Return the (x, y) coordinate for the center point of the cell that contains the specified text.  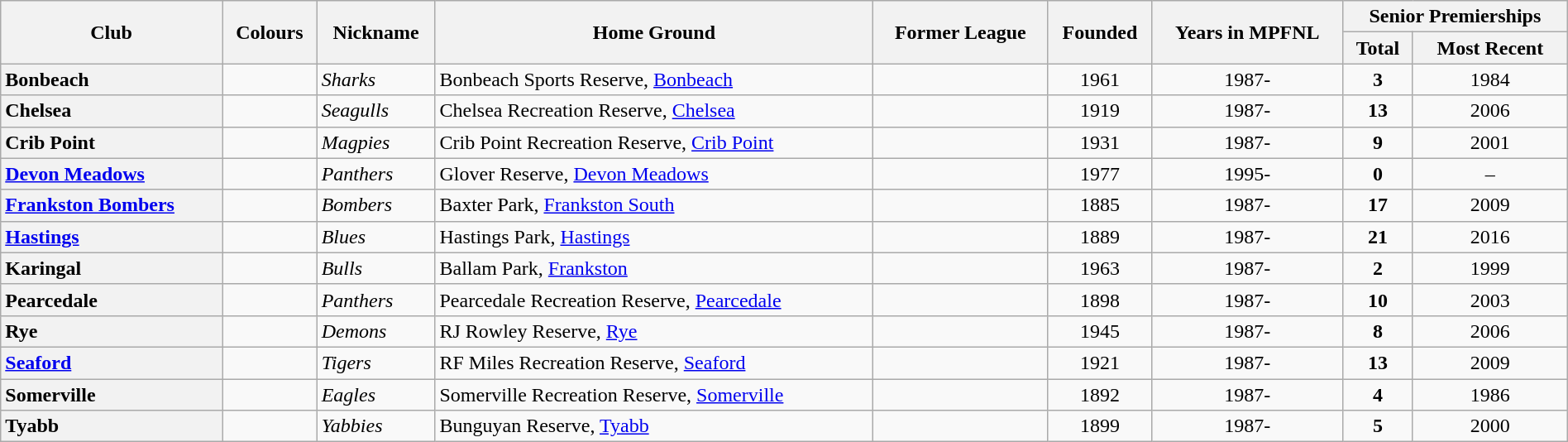
10 (1378, 300)
2 (1378, 268)
Hastings Park, Hastings (654, 237)
Pearcedale Recreation Reserve, Pearcedale (654, 300)
Devon Meadows (112, 174)
Yabbies (375, 426)
Chelsea (112, 111)
Colours (270, 32)
Nickname (375, 32)
Baxter Park, Frankston South (654, 205)
1961 (1100, 79)
Frankston Bombers (112, 205)
1977 (1100, 174)
Tyabb (112, 426)
1885 (1100, 205)
Magpies (375, 142)
Karingal (112, 268)
Eagles (375, 395)
1945 (1100, 331)
Somerville (112, 395)
0 (1378, 174)
2016 (1490, 237)
2000 (1490, 426)
– (1490, 174)
Senior Premierships (1456, 17)
21 (1378, 237)
Tigers (375, 363)
Most Recent (1490, 48)
Blues (375, 237)
Bonbeach (112, 79)
Total (1378, 48)
4 (1378, 395)
Chelsea Recreation Reserve, Chelsea (654, 111)
1984 (1490, 79)
Somerville Recreation Reserve, Somerville (654, 395)
1919 (1100, 111)
Years in MPFNL (1247, 32)
2001 (1490, 142)
1921 (1100, 363)
Hastings (112, 237)
Bulls (375, 268)
1931 (1100, 142)
Home Ground (654, 32)
1995- (1247, 174)
Bombers (375, 205)
Seagulls (375, 111)
3 (1378, 79)
1963 (1100, 268)
1892 (1100, 395)
Sharks (375, 79)
Bonbeach Sports Reserve, Bonbeach (654, 79)
Crib Point Recreation Reserve, Crib Point (654, 142)
Founded (1100, 32)
Bunguyan Reserve, Tyabb (654, 426)
8 (1378, 331)
5 (1378, 426)
Club (112, 32)
2003 (1490, 300)
Glover Reserve, Devon Meadows (654, 174)
9 (1378, 142)
1999 (1490, 268)
Seaford (112, 363)
Ballam Park, Frankston (654, 268)
1899 (1100, 426)
Crib Point (112, 142)
Pearcedale (112, 300)
Demons (375, 331)
17 (1378, 205)
1889 (1100, 237)
1986 (1490, 395)
1898 (1100, 300)
Rye (112, 331)
Former League (961, 32)
RF Miles Recreation Reserve, Seaford (654, 363)
RJ Rowley Reserve, Rye (654, 331)
